Extract the [X, Y] coordinate from the center of the cell holding the provided text.  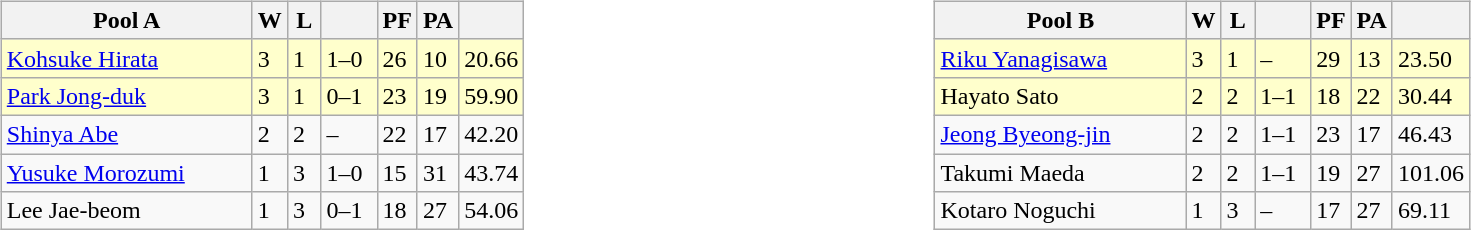
42.20 [492, 134]
15 [397, 173]
30.44 [1430, 96]
31 [438, 173]
Lee Jae-beom [126, 211]
29 [1331, 58]
Shinya Abe [126, 134]
101.06 [1430, 173]
59.90 [492, 96]
54.06 [492, 211]
Jeong Byeong-jin [1060, 134]
Kohsuke Hirata [126, 58]
Takumi Maeda [1060, 173]
26 [397, 58]
Riku Yanagisawa [1060, 58]
Hayato Sato [1060, 96]
Kotaro Noguchi [1060, 211]
69.11 [1430, 211]
20.66 [492, 58]
Pool B [1060, 20]
10 [438, 58]
Park Jong-duk [126, 96]
46.43 [1430, 134]
Pool A [126, 20]
23.50 [1430, 58]
43.74 [492, 173]
13 [1372, 58]
Yusuke Morozumi [126, 173]
